Output the [x, y] coordinate of the center of the cell containing the given text.  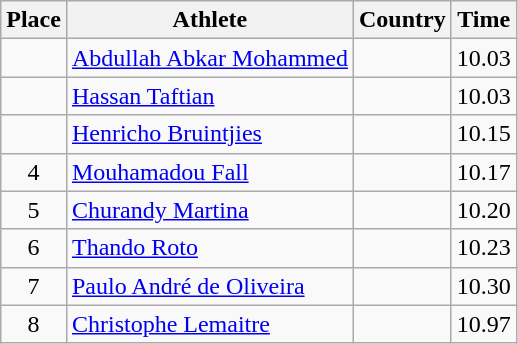
Country [402, 20]
10.20 [484, 210]
Abdullah Abkar Mohammed [210, 58]
Mouhamadou Fall [210, 172]
6 [34, 248]
10.30 [484, 286]
4 [34, 172]
Christophe Lemaitre [210, 324]
7 [34, 286]
10.17 [484, 172]
Paulo André de Oliveira [210, 286]
Athlete [210, 20]
Churandy Martina [210, 210]
Thando Roto [210, 248]
10.15 [484, 134]
Place [34, 20]
5 [34, 210]
8 [34, 324]
Time [484, 20]
10.23 [484, 248]
10.97 [484, 324]
Hassan Taftian [210, 96]
Henricho Bruintjies [210, 134]
